Provide the [X, Y] coordinate of the cell's center where the given text is located.  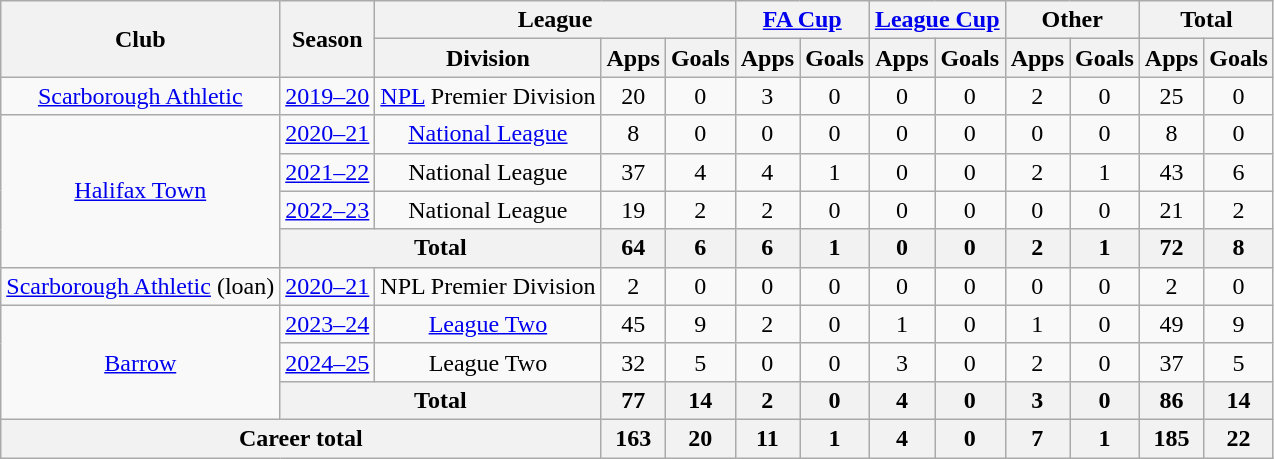
45 [633, 324]
League Cup [937, 20]
25 [1171, 96]
Scarborough Athletic (loan) [140, 286]
163 [633, 438]
49 [1171, 324]
7 [1037, 438]
Scarborough Athletic [140, 96]
FA Cup [802, 20]
77 [633, 400]
64 [633, 248]
72 [1171, 248]
2019–20 [328, 96]
Division [488, 58]
2024–25 [328, 362]
22 [1239, 438]
2021–22 [328, 172]
Halifax Town [140, 191]
21 [1171, 210]
2022–23 [328, 210]
League [555, 20]
Other [1072, 20]
19 [633, 210]
185 [1171, 438]
Season [328, 39]
32 [633, 362]
86 [1171, 400]
Career total [301, 438]
43 [1171, 172]
Club [140, 39]
Barrow [140, 362]
11 [767, 438]
2023–24 [328, 324]
